Pinpoint the cell where the given text exists, returning its (x, y) midpoint coordinate. 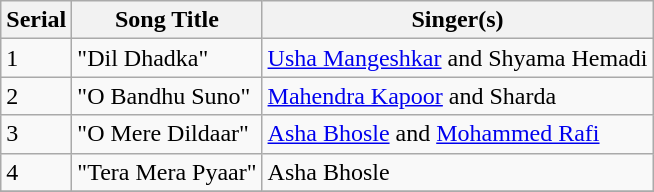
"O Bandhu Suno" (167, 96)
Asha Bhosle (458, 172)
1 (36, 58)
Serial (36, 20)
3 (36, 134)
Mahendra Kapoor and Sharda (458, 96)
Song Title (167, 20)
Usha Mangeshkar and Shyama Hemadi (458, 58)
"Dil Dhadka" (167, 58)
"O Mere Dildaar" (167, 134)
4 (36, 172)
Asha Bhosle and Mohammed Rafi (458, 134)
"Tera Mera Pyaar" (167, 172)
2 (36, 96)
Singer(s) (458, 20)
